Provide the [x, y] coordinate of the cell's center where the given text is located.  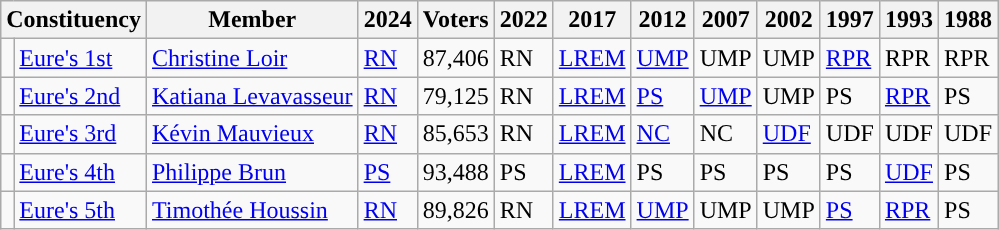
1997 [850, 20]
Voters [456, 20]
2024 [388, 20]
87,406 [456, 58]
2022 [524, 20]
85,653 [456, 134]
2012 [662, 20]
Eure's 4th [80, 172]
Katiana Levavasseur [252, 96]
Eure's 1st [80, 58]
Christine Loir [252, 58]
89,826 [456, 210]
79,125 [456, 96]
Eure's 5th [80, 210]
Eure's 2nd [80, 96]
1993 [908, 20]
2017 [592, 20]
1988 [968, 20]
Philippe Brun [252, 172]
Kévin Mauvieux [252, 134]
2007 [726, 20]
Member [252, 20]
2002 [788, 20]
Eure's 3rd [80, 134]
Constituency [74, 20]
Timothée Houssin [252, 210]
93,488 [456, 172]
